Output the (x, y) coordinate of the center of the cell containing the given text.  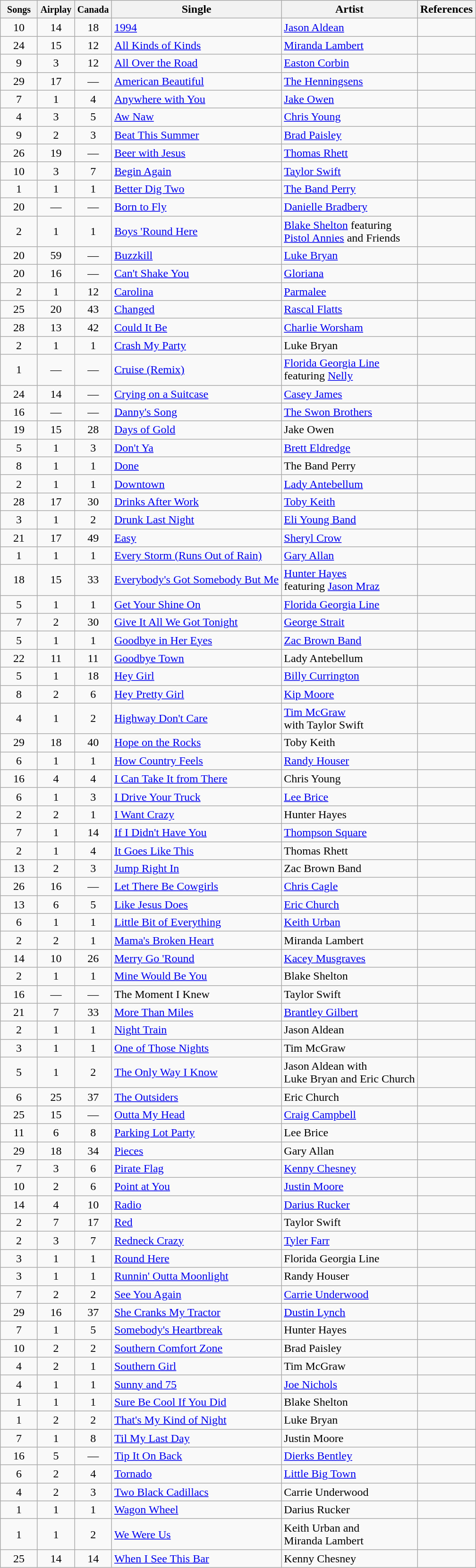
Begin Again (196, 171)
Night Train (196, 1030)
Jump Right In (196, 869)
Hunter Hayesfeaturing Jason Mraz (349, 580)
When I See This Bar (196, 1559)
Give It All We Got Tonight (196, 622)
Radio (196, 1205)
More Than Miles (196, 1012)
Single (196, 9)
Drunk Last Night (196, 520)
Born to Fly (196, 207)
22 (19, 658)
Everybody's Got Somebody But Me (196, 580)
Boys 'Round Here (196, 231)
Rascal Flatts (349, 310)
Two Black Cadillacs (196, 1492)
Joe Nichols (349, 1384)
Tyler Farr (349, 1241)
Little Bit of Everything (196, 922)
Florida Georgia Linefeaturing Nelly (349, 370)
Goodbye Town (196, 658)
Danny's Song (196, 412)
Parmalee (349, 292)
The Outsiders (196, 1097)
Cruise (Remix) (196, 370)
Blake Shelton featuringPistol Annies and Friends (349, 231)
Jason Aldean withLuke Bryan and Eric Church (349, 1072)
Thompson Square (349, 832)
George Strait (349, 622)
The Only Way I Know (196, 1072)
Canada (93, 9)
Easton Corbin (349, 63)
One of Those Nights (196, 1048)
Artist (349, 9)
Point at You (196, 1187)
If I Didn't Have You (196, 832)
Dustin Lynch (349, 1312)
Pieces (196, 1151)
Merry Go 'Round (196, 958)
Beat This Summer (196, 135)
Redneck Crazy (196, 1241)
The Swon Brothers (349, 412)
Kip Moore (349, 694)
Casey James (349, 394)
Sunny and 75 (196, 1384)
59 (56, 256)
Tim McGrawwith Taylor Swift (349, 718)
It Goes Like This (196, 851)
Goodbye in Her Eyes (196, 640)
49 (93, 537)
Done (196, 466)
Tip It On Back (196, 1456)
I Drive Your Truck (196, 797)
Dierks Bentley (349, 1456)
How Country Feels (196, 761)
Chris Cagle (349, 887)
1994 (196, 27)
Round Here (196, 1258)
Southern Comfort Zone (196, 1348)
Drinks After Work (196, 502)
Little Big Town (349, 1474)
Charlie Worsham (349, 327)
Days of Gold (196, 430)
Outta My Head (196, 1115)
Keith Urban andMiranda Lambert (349, 1534)
Don't Ya (196, 448)
Crying on a Suitcase (196, 394)
Airplay (56, 9)
Gloriana (349, 274)
Sheryl Crow (349, 537)
Highway Don't Care (196, 718)
Hey Girl (196, 676)
All Over the Road (196, 63)
That's My Kind of Night (196, 1420)
All Kinds of Kinds (196, 45)
Hey Pretty Girl (196, 694)
Danielle Bradbery (349, 207)
She Cranks My Tractor (196, 1312)
34 (93, 1151)
Brett Eldredge (349, 448)
We Were Us (196, 1534)
Mama's Broken Heart (196, 940)
Crash My Party (196, 345)
Get Your Shine On (196, 604)
Changed (196, 310)
References (447, 9)
Runnin' Outta Moonlight (196, 1276)
The Henningsens (349, 81)
Could It Be (196, 327)
Somebody's Heartbreak (196, 1330)
Downtown (196, 484)
Wagon Wheel (196, 1510)
Buzzkill (196, 256)
40 (93, 743)
Keith Urban (349, 922)
Red (196, 1223)
I Want Crazy (196, 814)
Songs (19, 9)
Can't Shake You (196, 274)
Craig Campbell (349, 1115)
I Can Take It from There (196, 779)
Tornado (196, 1474)
Beer with Jesus (196, 153)
Carolina (196, 292)
Let There Be Cowgirls (196, 887)
Brantley Gilbert (349, 1012)
Billy Currington (349, 676)
See You Again (196, 1294)
42 (93, 327)
Hope on the Rocks (196, 743)
Eli Young Band (349, 520)
Til My Last Day (196, 1438)
Mine Would Be You (196, 976)
Better Dig Two (196, 189)
Kacey Musgraves (349, 958)
43 (93, 310)
The Moment I Knew (196, 994)
Southern Girl (196, 1366)
Anywhere with You (196, 99)
Easy (196, 537)
Every Storm (Runs Out of Rain) (196, 556)
Aw Naw (196, 117)
Parking Lot Party (196, 1132)
American Beautiful (196, 81)
Pirate Flag (196, 1169)
Like Jesus Does (196, 905)
Sure Be Cool If You Did (196, 1402)
